Search for the cell housing the specified text and yield its (X, Y) center coordinate. 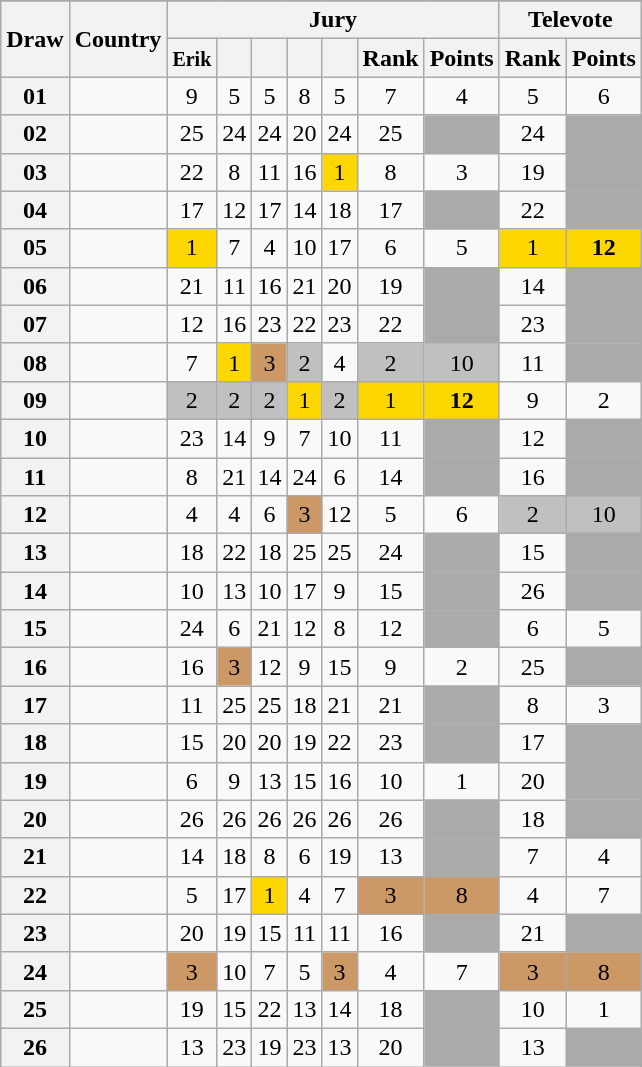
03 (35, 172)
Draw (35, 39)
05 (35, 248)
04 (35, 210)
09 (35, 400)
08 (35, 362)
Country (118, 39)
02 (35, 134)
Jury (333, 20)
Televote (570, 20)
07 (35, 324)
06 (35, 286)
01 (35, 96)
Erik (192, 58)
